Detect which cell encompasses the target text, then output its (X, Y) center coordinate. 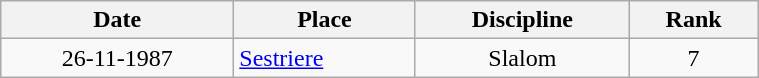
7 (694, 58)
Rank (694, 20)
Date (118, 20)
Slalom (522, 58)
Discipline (522, 20)
Sestriere (324, 58)
26-11-1987 (118, 58)
Place (324, 20)
